Identify which cell holds the provided text, then report its (X, Y) central coordinate. 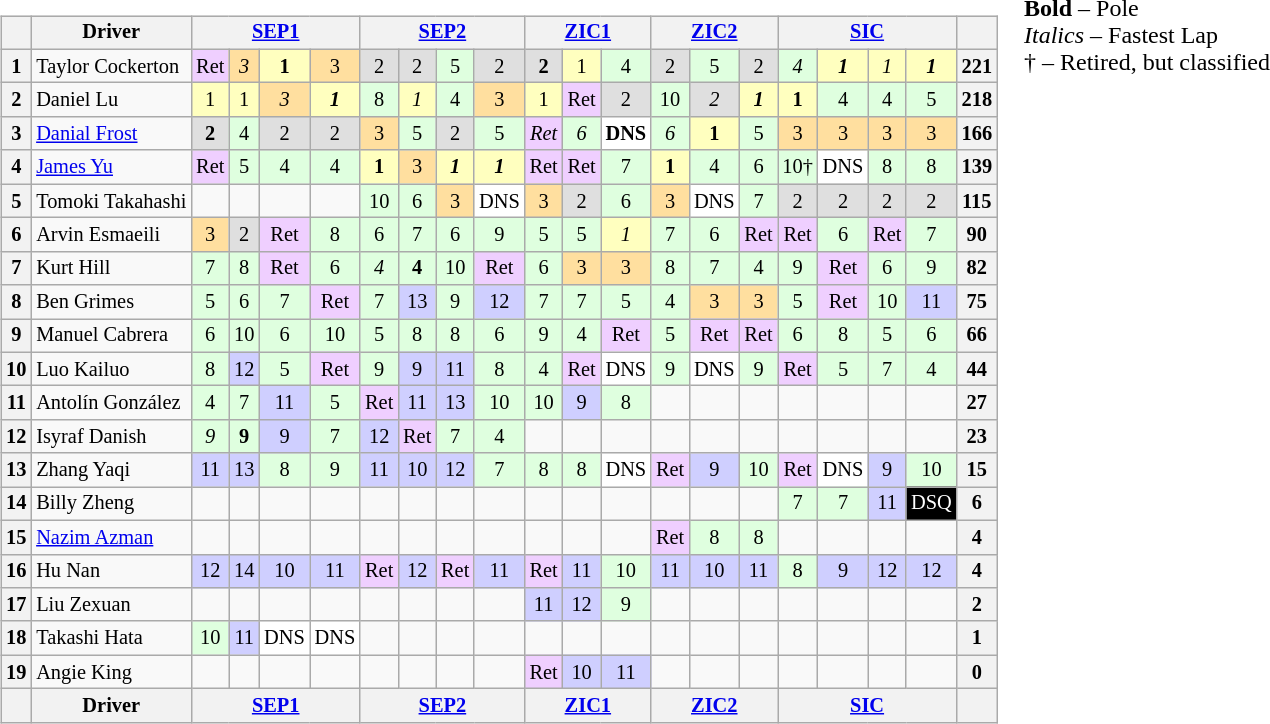
Billy Zheng (111, 504)
66 (977, 336)
18 (16, 638)
166 (977, 134)
Angie King (111, 672)
Nazim Azman (111, 537)
Kurt Hill (111, 268)
Arvin Esmaeili (111, 235)
James Yu (111, 167)
Ben Grimes (111, 302)
Takashi Hata (111, 638)
27 (977, 403)
Manuel Cabrera (111, 336)
Antolín González (111, 403)
44 (977, 369)
DSQ (931, 504)
221 (977, 66)
218 (977, 100)
Liu Zexuan (111, 605)
139 (977, 167)
Luo Kailuo (111, 369)
Hu Nan (111, 571)
Zhang Yaqi (111, 470)
Taylor Cockerton (111, 66)
Daniel Lu (111, 100)
75 (977, 302)
115 (977, 201)
Tomoki Takahashi (111, 201)
23 (977, 437)
Isyraf Danish (111, 437)
0 (977, 672)
90 (977, 235)
16 (16, 571)
17 (16, 605)
10† (798, 167)
Danial Frost (111, 134)
19 (16, 672)
82 (977, 268)
